Locate the cell with the specified text and output its [X, Y] center coordinate. 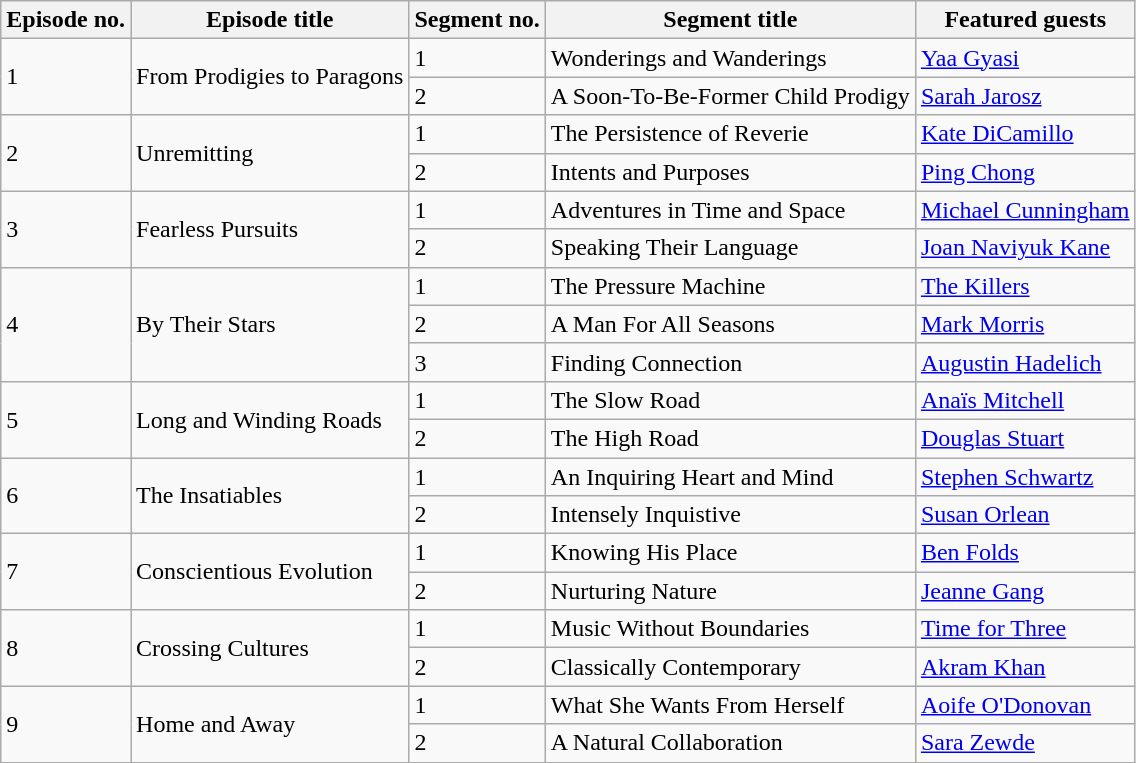
Anaïs Mitchell [1025, 400]
Mark Morris [1025, 324]
The Slow Road [730, 400]
8 [66, 648]
6 [66, 496]
5 [66, 419]
Wonderings and Wanderings [730, 58]
Segment no. [477, 20]
7 [66, 572]
Augustin Hadelich [1025, 362]
Music Without Boundaries [730, 629]
The High Road [730, 438]
The Insatiables [270, 496]
Adventures in Time and Space [730, 210]
Crossing Cultures [270, 648]
The Killers [1025, 286]
Stephen Schwartz [1025, 477]
Joan Naviyuk Kane [1025, 248]
Time for Three [1025, 629]
Aoife O'Donovan [1025, 705]
A Natural Collaboration [730, 743]
Yaa Gyasi [1025, 58]
Michael Cunningham [1025, 210]
Knowing His Place [730, 553]
Segment title [730, 20]
The Persistence of Reverie [730, 134]
Susan Orlean [1025, 515]
Episode no. [66, 20]
Speaking Their Language [730, 248]
Ping Chong [1025, 172]
Nurturing Nature [730, 591]
4 [66, 324]
Intensely Inquistive [730, 515]
The Pressure Machine [730, 286]
Conscientious Evolution [270, 572]
Episode title [270, 20]
Home and Away [270, 724]
9 [66, 724]
What She Wants From Herself [730, 705]
A Man For All Seasons [730, 324]
Akram Khan [1025, 667]
Classically Contemporary [730, 667]
An Inquiring Heart and Mind [730, 477]
From Prodigies to Paragons [270, 77]
Ben Folds [1025, 553]
Douglas Stuart [1025, 438]
Kate DiCamillo [1025, 134]
Sarah Jarosz [1025, 96]
Fearless Pursuits [270, 229]
Long and Winding Roads [270, 419]
Intents and Purposes [730, 172]
Sara Zewde [1025, 743]
A Soon-To-Be-Former Child Prodigy [730, 96]
Featured guests [1025, 20]
Finding Connection [730, 362]
Unremitting [270, 153]
Jeanne Gang [1025, 591]
By Their Stars [270, 324]
